For the text-containing cell, return its midpoint in [x, y] coordinate format. 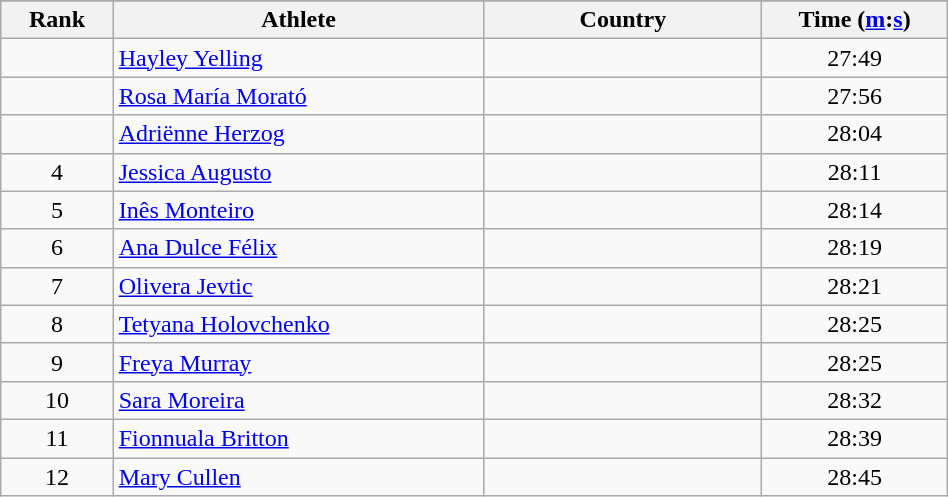
7 [57, 286]
Olivera Jevtic [298, 286]
Sara Moreira [298, 400]
28:32 [854, 400]
10 [57, 400]
8 [57, 324]
28:45 [854, 477]
Country [623, 20]
5 [57, 210]
Mary Cullen [298, 477]
Inês Monteiro [298, 210]
27:49 [854, 58]
Time (m:s) [854, 20]
11 [57, 438]
Athlete [298, 20]
Jessica Augusto [298, 172]
27:56 [854, 96]
Rank [57, 20]
12 [57, 477]
28:19 [854, 248]
4 [57, 172]
Ana Dulce Félix [298, 248]
Hayley Yelling [298, 58]
28:14 [854, 210]
28:04 [854, 134]
6 [57, 248]
9 [57, 362]
28:11 [854, 172]
Freya Murray [298, 362]
Tetyana Holovchenko [298, 324]
Rosa María Morató [298, 96]
28:21 [854, 286]
28:39 [854, 438]
Adriënne Herzog [298, 134]
Fionnuala Britton [298, 438]
